Provide the (X, Y) coordinate of the cell's center where the given text is located.  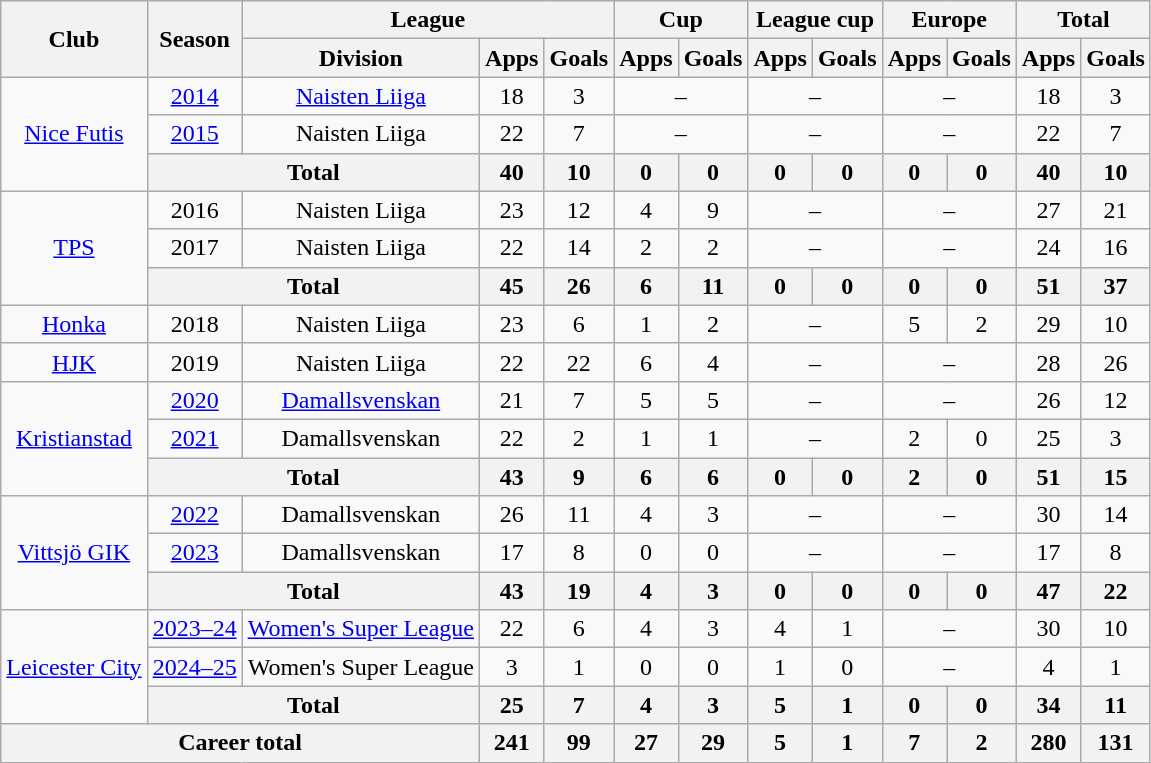
45 (512, 286)
2017 (194, 248)
2019 (194, 362)
Career total (240, 743)
Nice Futis (74, 134)
2024–25 (194, 667)
2021 (194, 438)
37 (1116, 286)
28 (1048, 362)
2016 (194, 210)
47 (1048, 591)
Season (194, 39)
131 (1116, 743)
2020 (194, 400)
16 (1116, 248)
2018 (194, 324)
24 (1048, 248)
2014 (194, 96)
League cup (815, 20)
280 (1048, 743)
Cup (681, 20)
Leicester City (74, 667)
Division (360, 58)
Club (74, 39)
Honka (74, 324)
2015 (194, 134)
HJK (74, 362)
99 (579, 743)
League (428, 20)
Vittsjö GIK (74, 553)
Kristianstad (74, 438)
2023 (194, 553)
19 (579, 591)
2022 (194, 515)
Europe (949, 20)
2023–24 (194, 629)
TPS (74, 248)
241 (512, 743)
34 (1048, 705)
15 (1116, 477)
